Detect which cell encompasses the target text, then output its (X, Y) center coordinate. 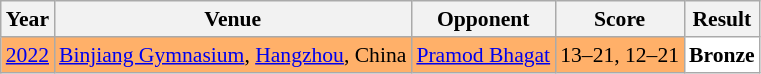
Opponent (483, 19)
Bronze (722, 55)
Year (28, 19)
Venue (232, 19)
Score (620, 19)
Binjiang Gymnasium, Hangzhou, China (232, 55)
Result (722, 19)
2022 (28, 55)
13–21, 12–21 (620, 55)
Pramod Bhagat (483, 55)
